Pinpoint the cell where the given text exists, returning its (X, Y) midpoint coordinate. 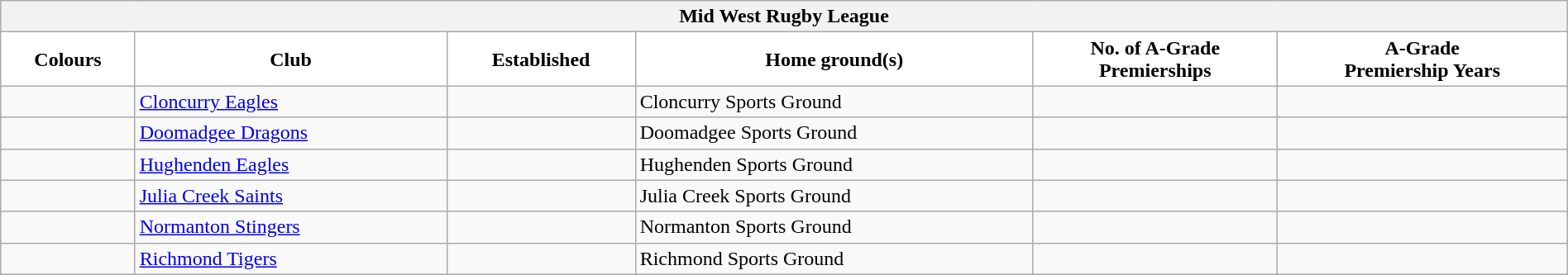
Normanton Stingers (291, 227)
Cloncurry Eagles (291, 102)
Cloncurry Sports Ground (834, 102)
Club (291, 59)
Mid West Rugby League (784, 17)
Richmond Sports Ground (834, 258)
Hughenden Sports Ground (834, 164)
Doomadgee Sports Ground (834, 133)
Julia Creek Sports Ground (834, 196)
Julia Creek Saints (291, 196)
Normanton Sports Ground (834, 227)
Colours (68, 59)
A-GradePremiership Years (1422, 59)
Home ground(s) (834, 59)
Doomadgee Dragons (291, 133)
Richmond Tigers (291, 258)
No. of A-GradePremierships (1154, 59)
Hughenden Eagles (291, 164)
Established (541, 59)
